Identify which cell holds the provided text, then report its [x, y] central coordinate. 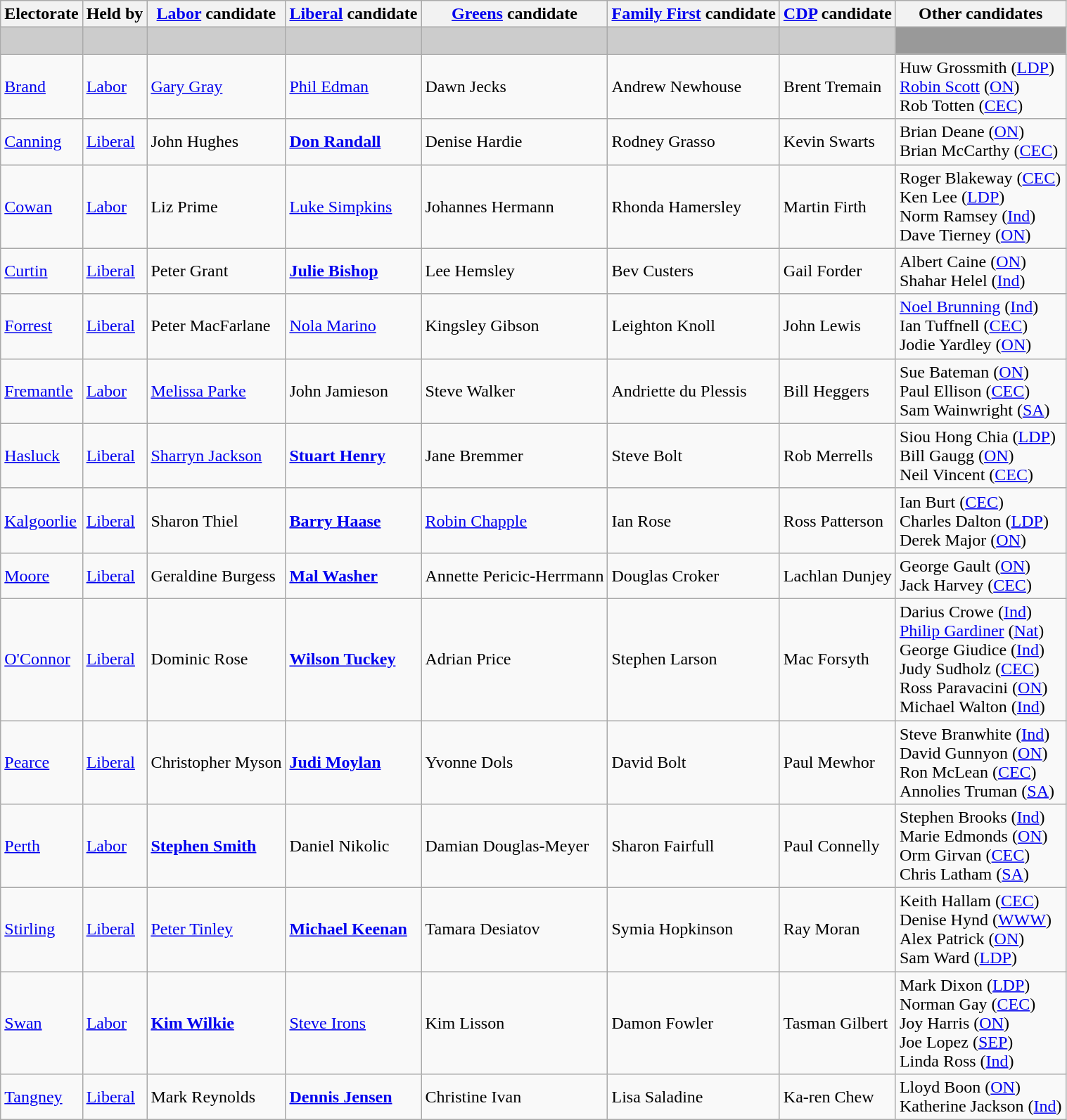
Kevin Swarts [837, 142]
Rhonda Hamersley [694, 207]
Luke Simpkins [353, 207]
Damon Fowler [694, 1023]
Labor candidate [217, 14]
Dominic Rose [217, 659]
Ian Burt (CEC) Charles Dalton (LDP) Derek Major (ON) [980, 520]
Douglas Croker [694, 575]
Tasman Gilbert [837, 1023]
Brian Deane (ON) Brian McCarthy (CEC) [980, 142]
Melissa Parke [217, 391]
Steve Branwhite (Ind) David Gunnyon (ON) Ron McLean (CEC) Annolies Truman (SA) [980, 762]
John Jamieson [353, 391]
Stirling [41, 929]
Brand [41, 86]
Curtin [41, 271]
Liz Prime [217, 207]
Sharon Fairfull [694, 847]
Andrew Newhouse [694, 86]
Tamara Desiatov [515, 929]
Lachlan Dunjey [837, 575]
Electorate [41, 14]
Christine Ivan [515, 1097]
Lisa Saladine [694, 1097]
Swan [41, 1023]
Martin Firth [837, 207]
Siou Hong Chia (LDP) Bill Gaugg (ON) Neil Vincent (CEC) [980, 456]
Denise Hardie [515, 142]
Mal Washer [353, 575]
Stephen Smith [217, 847]
Other candidates [980, 14]
Steve Irons [353, 1023]
Hasluck [41, 456]
Darius Crowe (Ind) Philip Gardiner (Nat) George Giudice (Ind) Judy Sudholz (CEC) Ross Paravacini (ON) Michael Walton (Ind) [980, 659]
Stephen Larson [694, 659]
John Hughes [217, 142]
Family First candidate [694, 14]
Gail Forder [837, 271]
Paul Connelly [837, 847]
Moore [41, 575]
Judi Moylan [353, 762]
George Gault (ON) Jack Harvey (CEC) [980, 575]
Greens candidate [515, 14]
Barry Haase [353, 520]
Kim Lisson [515, 1023]
Bev Custers [694, 271]
Peter Grant [217, 271]
Jane Bremmer [515, 456]
Kingsley Gibson [515, 326]
Pearce [41, 762]
Wilson Tuckey [353, 659]
Sharon Thiel [217, 520]
Bill Heggers [837, 391]
David Bolt [694, 762]
Peter Tinley [217, 929]
Peter MacFarlane [217, 326]
Ray Moran [837, 929]
Cowan [41, 207]
Ross Patterson [837, 520]
Johannes Hermann [515, 207]
Rob Merrells [837, 456]
Robin Chapple [515, 520]
Ian Rose [694, 520]
Steve Walker [515, 391]
Julie Bishop [353, 271]
Symia Hopkinson [694, 929]
Fremantle [41, 391]
Forrest [41, 326]
Kalgoorlie [41, 520]
Keith Hallam (CEC) Denise Hynd (WWW) Alex Patrick (ON) Sam Ward (LDP) [980, 929]
Held by [115, 14]
Huw Grossmith (LDP) Robin Scott (ON) Rob Totten (CEC) [980, 86]
Sharryn Jackson [217, 456]
Lee Hemsley [515, 271]
Don Randall [353, 142]
Leighton Knoll [694, 326]
Noel Brunning (Ind) Ian Tuffnell (CEC) Jodie Yardley (ON) [980, 326]
Steve Bolt [694, 456]
Stephen Brooks (Ind) Marie Edmonds (ON) Orm Girvan (CEC) Chris Latham (SA) [980, 847]
Damian Douglas-Meyer [515, 847]
Dawn Jecks [515, 86]
Lloyd Boon (ON) Katherine Jackson (Ind) [980, 1097]
Stuart Henry [353, 456]
Dennis Jensen [353, 1097]
Sue Bateman (ON) Paul Ellison (CEC) Sam Wainwright (SA) [980, 391]
Nola Marino [353, 326]
CDP candidate [837, 14]
Albert Caine (ON) Shahar Helel (Ind) [980, 271]
Brent Tremain [837, 86]
John Lewis [837, 326]
Mac Forsyth [837, 659]
Canning [41, 142]
Roger Blakeway (CEC) Ken Lee (LDP) Norm Ramsey (Ind) Dave Tierney (ON) [980, 207]
Ka-ren Chew [837, 1097]
Annette Pericic-Herrmann [515, 575]
Perth [41, 847]
Paul Mewhor [837, 762]
Phil Edman [353, 86]
Kim Wilkie [217, 1023]
Andriette du Plessis [694, 391]
Mark Dixon (LDP) Norman Gay (CEC) Joy Harris (ON) Joe Lopez (SEP) Linda Ross (Ind) [980, 1023]
Mark Reynolds [217, 1097]
Tangney [41, 1097]
Michael Keenan [353, 929]
Liberal candidate [353, 14]
Yvonne Dols [515, 762]
Geraldine Burgess [217, 575]
Christopher Myson [217, 762]
Adrian Price [515, 659]
Gary Gray [217, 86]
Rodney Grasso [694, 142]
O'Connor [41, 659]
Daniel Nikolic [353, 847]
